Capture the cell that displays the provided text and extract its [X, Y] central coordinate. 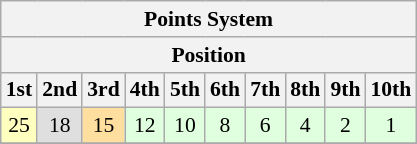
5th [185, 90]
8th [305, 90]
8 [225, 126]
18 [60, 126]
2nd [60, 90]
12 [145, 126]
Position [209, 55]
1st [20, 90]
4th [145, 90]
3rd [104, 90]
25 [20, 126]
10 [185, 126]
4 [305, 126]
6th [225, 90]
10th [390, 90]
6 [265, 126]
7th [265, 90]
1 [390, 126]
Points System [209, 19]
15 [104, 126]
2 [345, 126]
9th [345, 90]
